Return (x, y) of the center of cell containing provided text 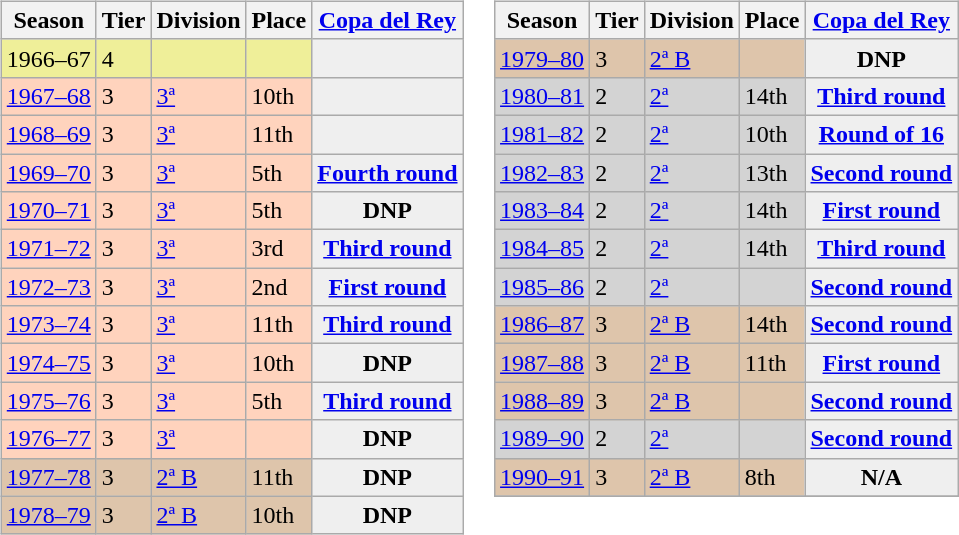
1970–71 (48, 211)
3rd (279, 249)
8th (772, 477)
1968–69 (48, 134)
1973–74 (48, 325)
1983–84 (542, 211)
4 (124, 58)
1990–91 (542, 477)
1984–85 (542, 249)
1975–76 (48, 401)
N/A (882, 477)
1972–73 (48, 287)
1981–82 (542, 134)
1977–78 (48, 477)
1976–77 (48, 439)
Round of 16 (882, 134)
Fourth round (388, 173)
1980–81 (542, 96)
1989–90 (542, 439)
1967–68 (48, 96)
1978–79 (48, 515)
1982–83 (542, 173)
13th (772, 173)
1966–67 (48, 58)
1985–86 (542, 287)
1986–87 (542, 325)
2nd (279, 287)
1979–80 (542, 58)
1974–75 (48, 363)
1988–89 (542, 401)
1969–70 (48, 173)
1971–72 (48, 249)
1987–88 (542, 363)
